Capture the cell that displays the provided text and extract its (x, y) central coordinate. 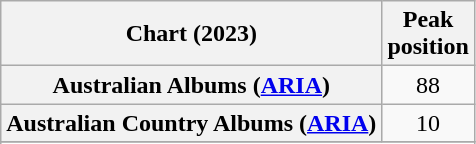
Australian Country Albums (ARIA) (192, 123)
88 (428, 85)
10 (428, 123)
Peakposition (428, 34)
Chart (2023) (192, 34)
Australian Albums (ARIA) (192, 85)
